For the text-containing cell, return its midpoint in [X, Y] coordinate format. 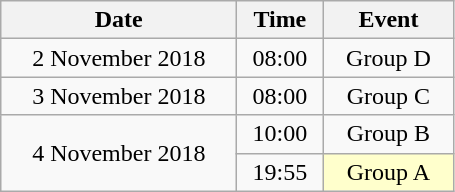
4 November 2018 [119, 153]
10:00 [280, 134]
Time [280, 20]
19:55 [280, 172]
3 November 2018 [119, 96]
Group B [388, 134]
Event [388, 20]
2 November 2018 [119, 58]
Group D [388, 58]
Date [119, 20]
Group A [388, 172]
Group C [388, 96]
